Determine the (x, y) coordinate at the center of the cell enclosing the given text.  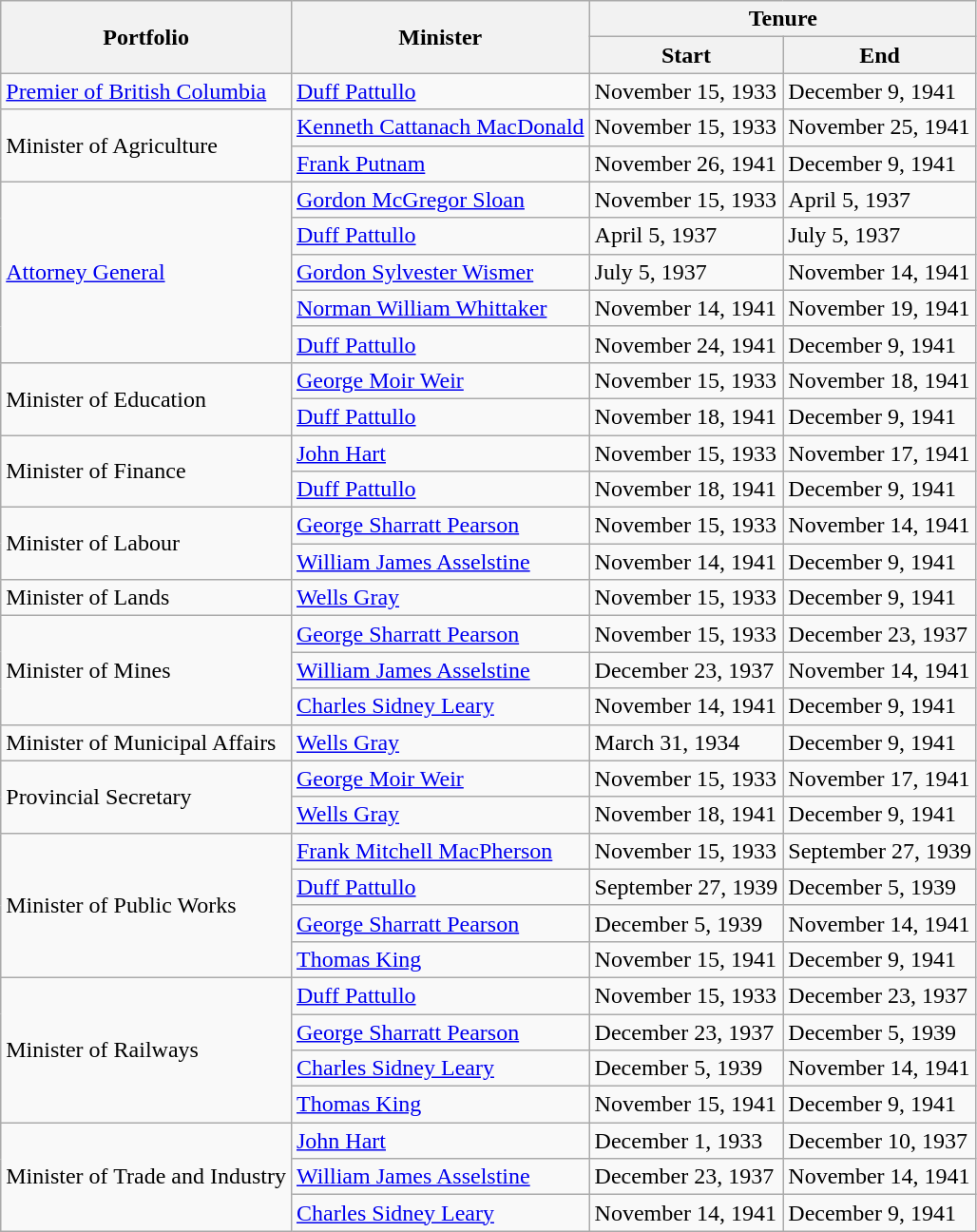
Minister of Finance (146, 472)
Minister of Public Works (146, 905)
Minister of Trade and Industry (146, 1177)
Minister of Agriculture (146, 145)
Minister of Education (146, 398)
March 31, 1934 (686, 742)
Premier of British Columbia (146, 91)
November 19, 1941 (880, 308)
Tenure (783, 19)
Minister of Labour (146, 544)
Minister of Lands (146, 598)
Minister of Railways (146, 1049)
Gordon McGregor Sloan (440, 200)
Gordon Sylvester Wismer (440, 272)
Kenneth Cattanach MacDonald (440, 127)
Start (686, 55)
December 10, 1937 (880, 1141)
November 26, 1941 (686, 164)
Attorney General (146, 272)
End (880, 55)
Frank Putnam (440, 164)
Minister (440, 37)
November 25, 1941 (880, 127)
Portfolio (146, 37)
Minister of Municipal Affairs (146, 742)
Provincial Secretary (146, 797)
Norman William Whittaker (440, 308)
Frank Mitchell MacPherson (440, 851)
Minister of Mines (146, 670)
December 1, 1933 (686, 1141)
November 24, 1941 (686, 344)
